Scan for the cell matching the given text and deliver its (X, Y) coordinate at center. 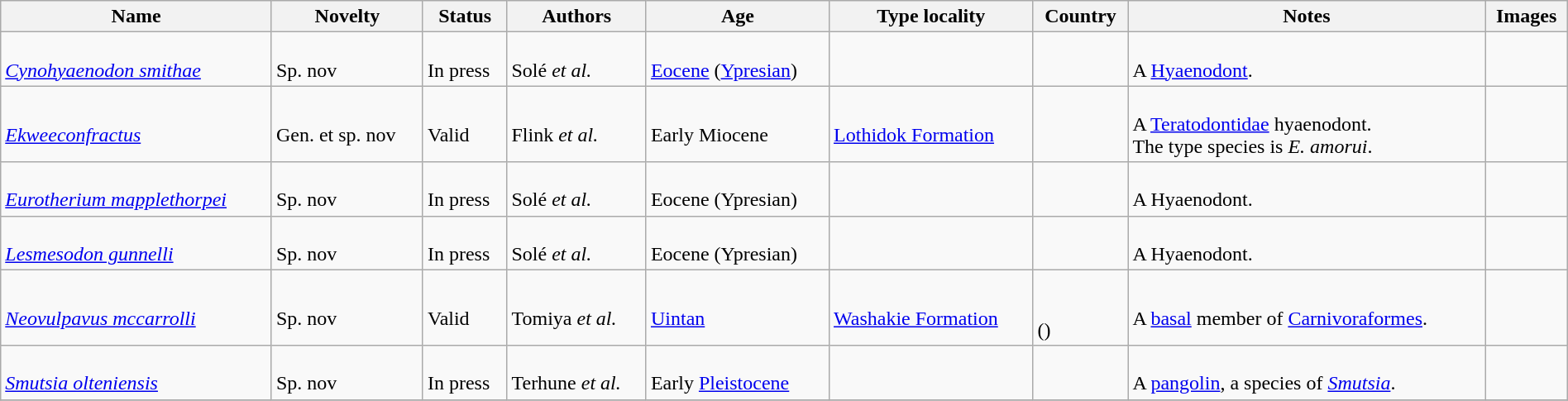
Early Miocene (738, 124)
Uintan (738, 308)
Age (738, 17)
Neovulpavus mccarrolli (136, 308)
Novelty (347, 17)
Early Pleistocene (738, 372)
Lothidok Formation (931, 124)
Washakie Formation (931, 308)
Notes (1307, 17)
Authors (576, 17)
Images (1527, 17)
Lesmesodon gunnelli (136, 243)
Status (465, 17)
A basal member of Carnivoraformes. (1307, 308)
Name (136, 17)
Type locality (931, 17)
Terhune et al. (576, 372)
() (1080, 308)
Eurotherium mapplethorpei (136, 189)
Smutsia olteniensis (136, 372)
Country (1080, 17)
Gen. et sp. nov (347, 124)
Ekweeconfractus (136, 124)
A Teratodontidae hyaenodont. The type species is E. amorui. (1307, 124)
Tomiya et al. (576, 308)
Flink et al. (576, 124)
Cynohyaenodon smithae (136, 60)
A pangolin, a species of Smutsia. (1307, 372)
